Output the [X, Y] coordinate of the center of the cell containing the given text.  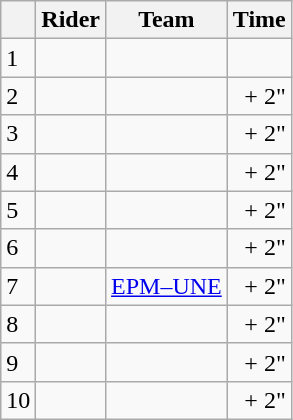
10 [18, 400]
7 [18, 286]
5 [18, 210]
9 [18, 362]
1 [18, 58]
2 [18, 96]
4 [18, 172]
Team [167, 20]
3 [18, 134]
EPM–UNE [167, 286]
Rider [71, 20]
6 [18, 248]
8 [18, 324]
Time [259, 20]
